Search for the cell housing the specified text and yield its (x, y) center coordinate. 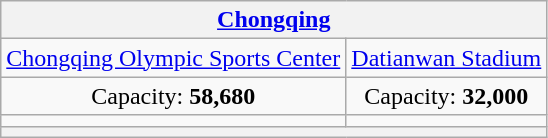
Capacity: 32,000 (446, 96)
Datianwan Stadium (446, 58)
Capacity: 58,680 (174, 96)
Chongqing (274, 20)
Chongqing Olympic Sports Center (174, 58)
